Find where the given text appears and provide that cell's center as [X, Y] coordinate. 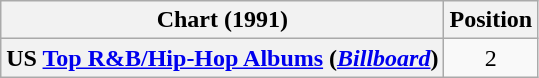
2 [491, 58]
Chart (1991) [222, 20]
Position [491, 20]
US Top R&B/Hip-Hop Albums (Billboard) [222, 58]
